Determine the [x, y] coordinate at the center of the cell enclosing the given text.  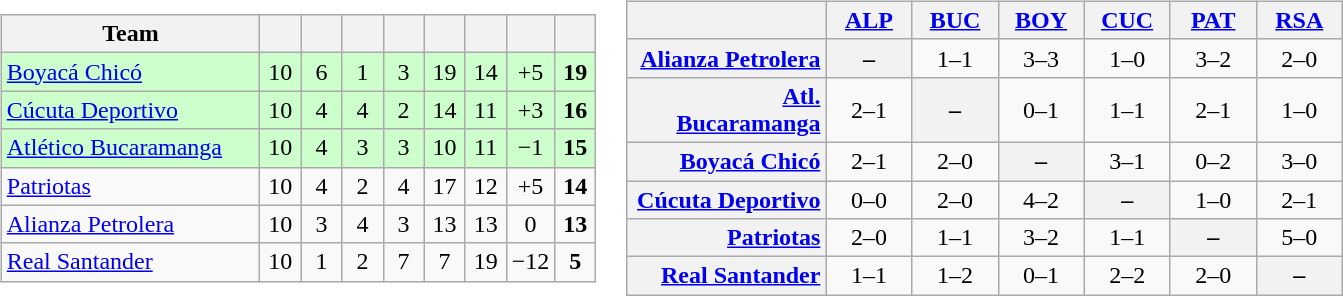
1–2 [955, 276]
RSA [1299, 20]
BOY [1041, 20]
3–0 [1299, 161]
Team [130, 34]
2–2 [1127, 276]
3–3 [1041, 58]
+3 [530, 110]
6 [322, 72]
CUC [1127, 20]
BUC [955, 20]
16 [576, 110]
−12 [530, 262]
12 [486, 186]
−1 [530, 148]
15 [576, 148]
5 [576, 262]
0–0 [869, 199]
PAT [1213, 20]
5–0 [1299, 238]
Atlético Bucaramanga [130, 148]
0–2 [1213, 161]
4–2 [1041, 199]
0 [530, 224]
3–1 [1127, 161]
Atl. Bucaramanga [726, 110]
ALP [869, 20]
17 [444, 186]
